Extract the [X, Y] coordinate from the center of the cell holding the provided text.  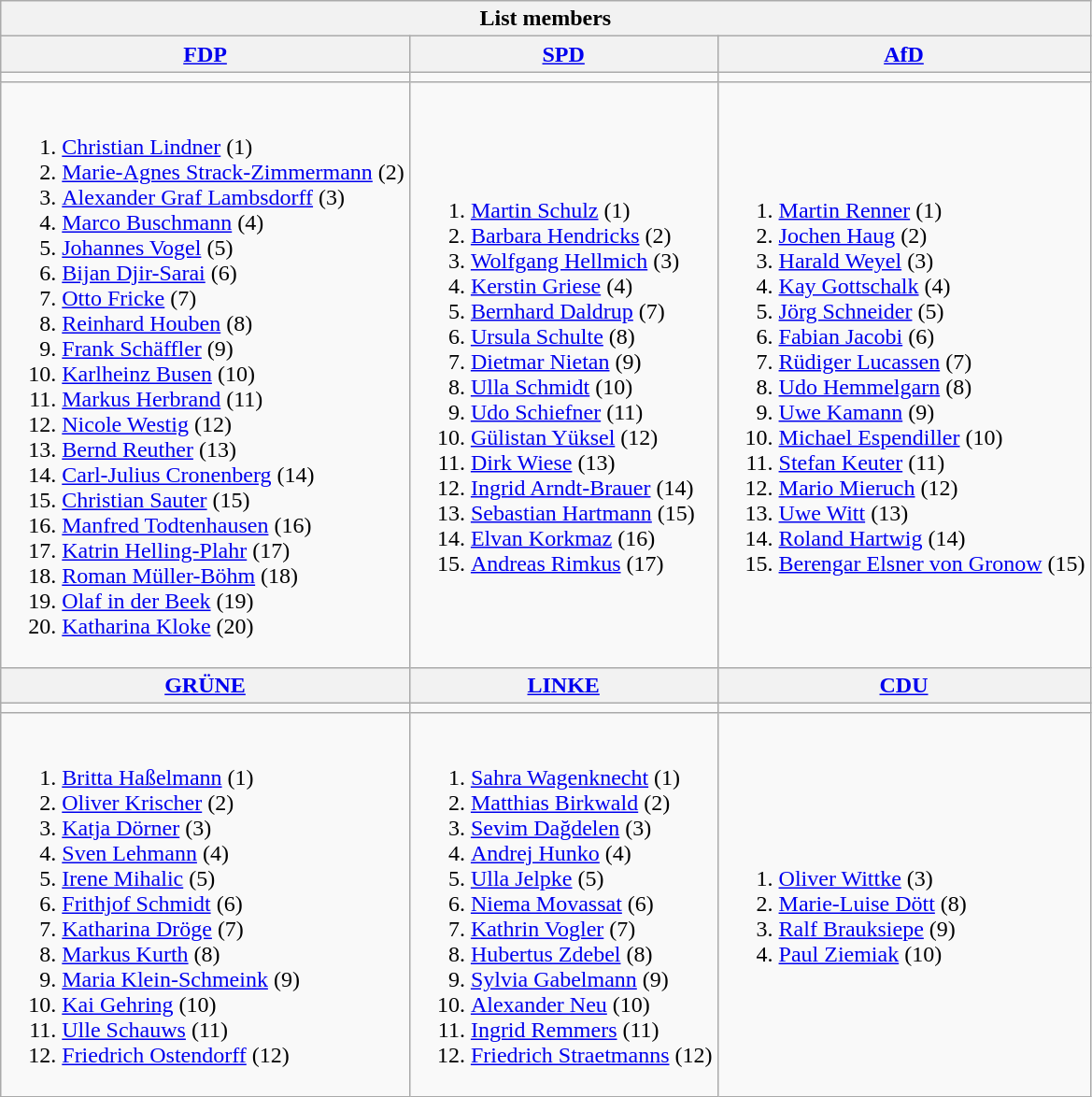
LINKE [563, 685]
Oliver Wittke (3)Marie-Luise Dött (8)Ralf Brauksiepe (9)Paul Ziemiak (10) [904, 905]
CDU [904, 685]
GRÜNE [206, 685]
List members [546, 19]
AfD [904, 54]
FDP [206, 54]
SPD [563, 54]
